Determine the (x, y) coordinate at the center of the cell enclosing the given text.  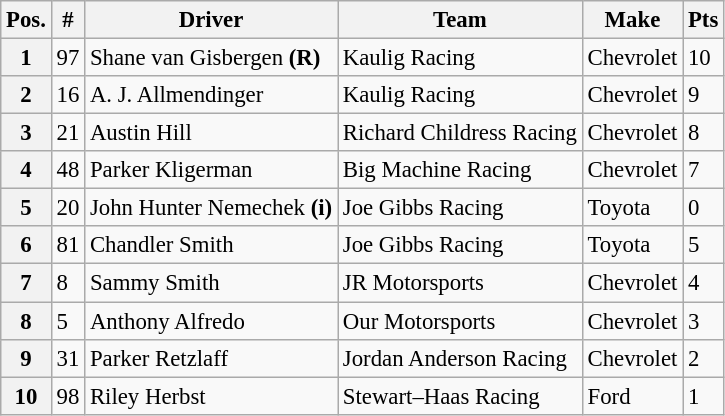
97 (68, 58)
A. J. Allmendinger (212, 95)
81 (68, 245)
Sammy Smith (212, 283)
0 (704, 208)
Big Machine Racing (460, 170)
Parker Retzlaff (212, 358)
48 (68, 170)
# (68, 20)
Parker Kligerman (212, 170)
Anthony Alfredo (212, 321)
Our Motorsports (460, 321)
6 (26, 245)
Riley Herbst (212, 396)
Shane van Gisbergen (R) (212, 58)
Pos. (26, 20)
Ford (632, 396)
John Hunter Nemechek (i) (212, 208)
31 (68, 358)
16 (68, 95)
98 (68, 396)
20 (68, 208)
Pts (704, 20)
Driver (212, 20)
Austin Hill (212, 133)
Make (632, 20)
Stewart–Haas Racing (460, 396)
Chandler Smith (212, 245)
JR Motorsports (460, 283)
21 (68, 133)
Team (460, 20)
Richard Childress Racing (460, 133)
Jordan Anderson Racing (460, 358)
